Pinpoint the cell where the given text exists, returning its [x, y] midpoint coordinate. 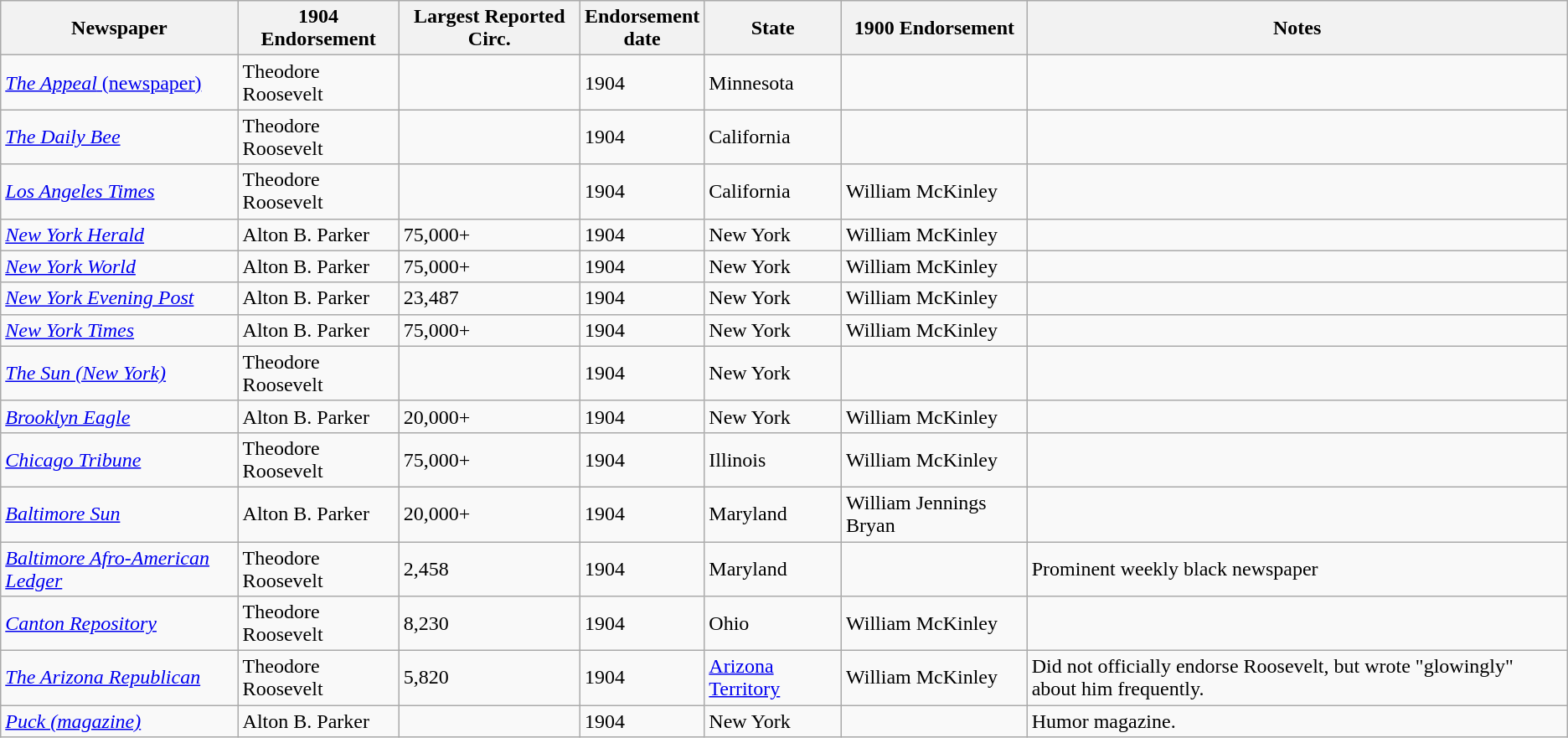
Ohio [773, 623]
Largest Reported Circ. [489, 28]
New York Evening Post [119, 298]
Notes [1297, 28]
Baltimore Afro-American Ledger [119, 568]
Minnesota [773, 82]
William Jennings Bryan [934, 514]
5,820 [489, 679]
1904 Endorsement [318, 28]
Endorsementdate [642, 28]
Los Angeles Times [119, 191]
Humor magazine. [1297, 721]
Illinois [773, 459]
New York Herald [119, 235]
The Sun (New York) [119, 374]
23,487 [489, 298]
Newspaper [119, 28]
Puck (magazine) [119, 721]
Brooklyn Eagle [119, 416]
Canton Repository [119, 623]
State [773, 28]
1900 Endorsement [934, 28]
The Arizona Republican [119, 679]
2,458 [489, 568]
New York World [119, 266]
New York Times [119, 330]
Baltimore Sun [119, 514]
The Daily Bee [119, 137]
Did not officially endorse Roosevelt, but wrote "glowingly" about him frequently. [1297, 679]
Prominent weekly black newspaper [1297, 568]
Chicago Tribune [119, 459]
Arizona Territory [773, 679]
The Appeal (newspaper) [119, 82]
8,230 [489, 623]
